Determine the [X, Y] coordinate at the center of the cell enclosing the given text.  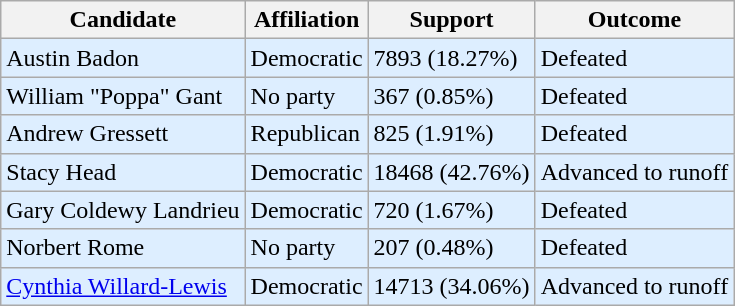
7893 (18.27%) [452, 58]
William "Poppa" Gant [123, 96]
Austin Badon [123, 58]
Outcome [634, 20]
Stacy Head [123, 172]
14713 (34.06%) [452, 286]
825 (1.91%) [452, 134]
Norbert Rome [123, 248]
Support [452, 20]
207 (0.48%) [452, 248]
Candidate [123, 20]
Affiliation [306, 20]
Gary Coldewy Landrieu [123, 210]
Cynthia Willard-Lewis [123, 286]
367 (0.85%) [452, 96]
Andrew Gressett [123, 134]
720 (1.67%) [452, 210]
18468 (42.76%) [452, 172]
Republican [306, 134]
